Identify which cell holds the provided text, then report its [X, Y] central coordinate. 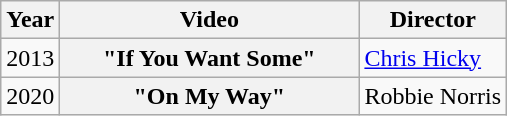
2013 [30, 58]
2020 [30, 96]
Robbie Norris [433, 96]
"On My Way" [210, 96]
Chris Hicky [433, 58]
Year [30, 20]
Director [433, 20]
Video [210, 20]
"If You Want Some" [210, 58]
